Return (X, Y) of the center of cell containing provided text 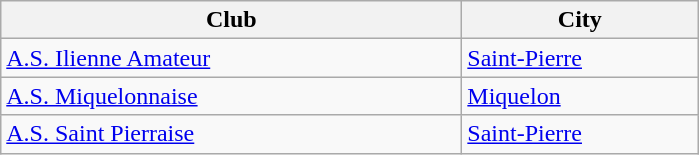
City (580, 20)
A.S. Ilienne Amateur (232, 58)
Club (232, 20)
Miquelon (580, 96)
A.S. Saint Pierraise (232, 134)
A.S. Miquelonnaise (232, 96)
